Detect which cell encompasses the target text, then output its (X, Y) center coordinate. 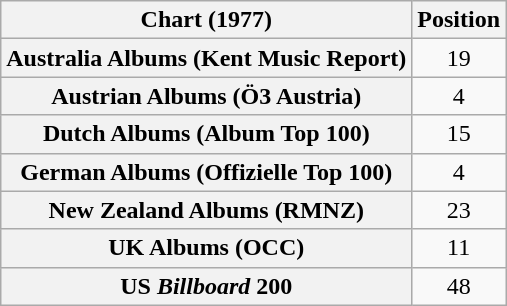
11 (459, 248)
US Billboard 200 (206, 286)
New Zealand Albums (RMNZ) (206, 210)
Chart (1977) (206, 20)
19 (459, 58)
48 (459, 286)
15 (459, 134)
Austrian Albums (Ö3 Austria) (206, 96)
German Albums (Offizielle Top 100) (206, 172)
Position (459, 20)
Dutch Albums (Album Top 100) (206, 134)
23 (459, 210)
UK Albums (OCC) (206, 248)
Australia Albums (Kent Music Report) (206, 58)
